Return (x, y) of the center of cell containing provided text 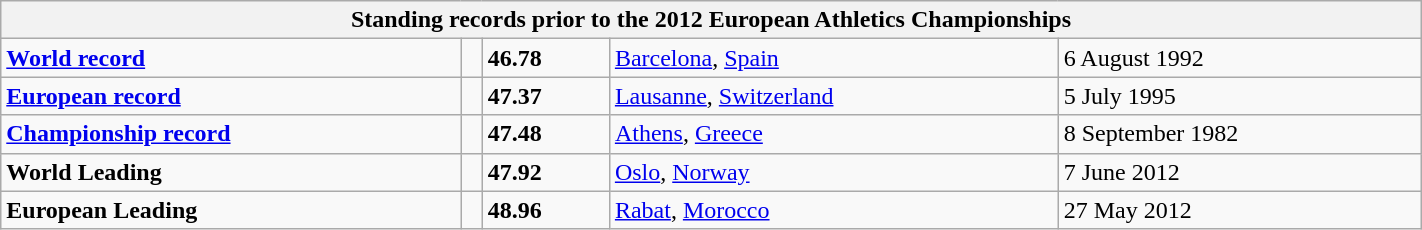
46.78 (546, 58)
6 August 1992 (1240, 58)
Lausanne, Switzerland (834, 96)
48.96 (546, 210)
Athens, Greece (834, 134)
27 May 2012 (1240, 210)
47.92 (546, 172)
World record (231, 58)
Rabat, Morocco (834, 210)
European record (231, 96)
7 June 2012 (1240, 172)
European Leading (231, 210)
47.37 (546, 96)
Barcelona, Spain (834, 58)
8 September 1982 (1240, 134)
World Leading (231, 172)
Championship record (231, 134)
5 July 1995 (1240, 96)
Oslo, Norway (834, 172)
Standing records prior to the 2012 European Athletics Championships (711, 20)
47.48 (546, 134)
